Locate the cell with the specified text and output its (x, y) center coordinate. 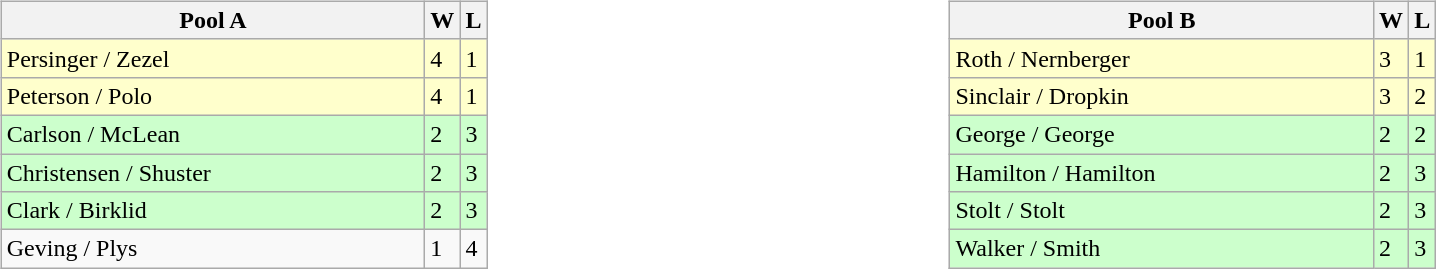
Sinclair / Dropkin (1162, 96)
Stolt / Stolt (1162, 211)
Pool A (213, 20)
Geving / Plys (213, 249)
Pool B (1162, 20)
George / George (1162, 134)
Walker / Smith (1162, 249)
Peterson / Polo (213, 96)
Carlson / McLean (213, 134)
Clark / Birklid (213, 211)
Hamilton / Hamilton (1162, 173)
Persinger / Zezel (213, 58)
Christensen / Shuster (213, 173)
Roth / Nernberger (1162, 58)
